Extract the [X, Y] coordinate from the center of the cell holding the provided text.  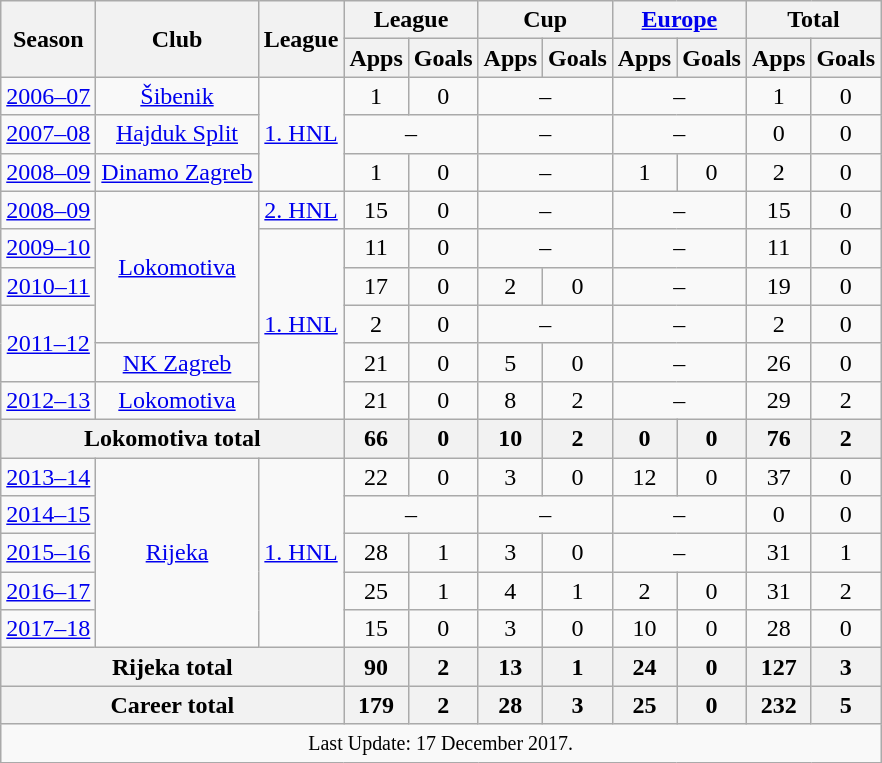
2017–18 [48, 629]
90 [376, 667]
Total [813, 20]
Last Update: 17 December 2017. [441, 743]
NK Zagreb [177, 362]
37 [778, 477]
Club [177, 39]
179 [376, 705]
4 [510, 591]
2011–12 [48, 343]
2013–14 [48, 477]
76 [778, 438]
Rijeka [177, 553]
Rijeka total [172, 667]
2010–11 [48, 286]
Cup [545, 20]
2007–08 [48, 134]
2. HNL [301, 210]
12 [644, 477]
26 [778, 362]
Europe [679, 20]
232 [778, 705]
Lokomotiva total [172, 438]
2014–15 [48, 515]
29 [778, 400]
2015–16 [48, 553]
Dinamo Zagreb [177, 172]
Hajduk Split [177, 134]
8 [510, 400]
2006–07 [48, 96]
2016–17 [48, 591]
127 [778, 667]
13 [510, 667]
24 [644, 667]
2012–13 [48, 400]
Season [48, 39]
22 [376, 477]
Career total [172, 705]
17 [376, 286]
66 [376, 438]
2009–10 [48, 248]
Šibenik [177, 96]
19 [778, 286]
